Find where the given text appears and provide that cell's center as [x, y] coordinate. 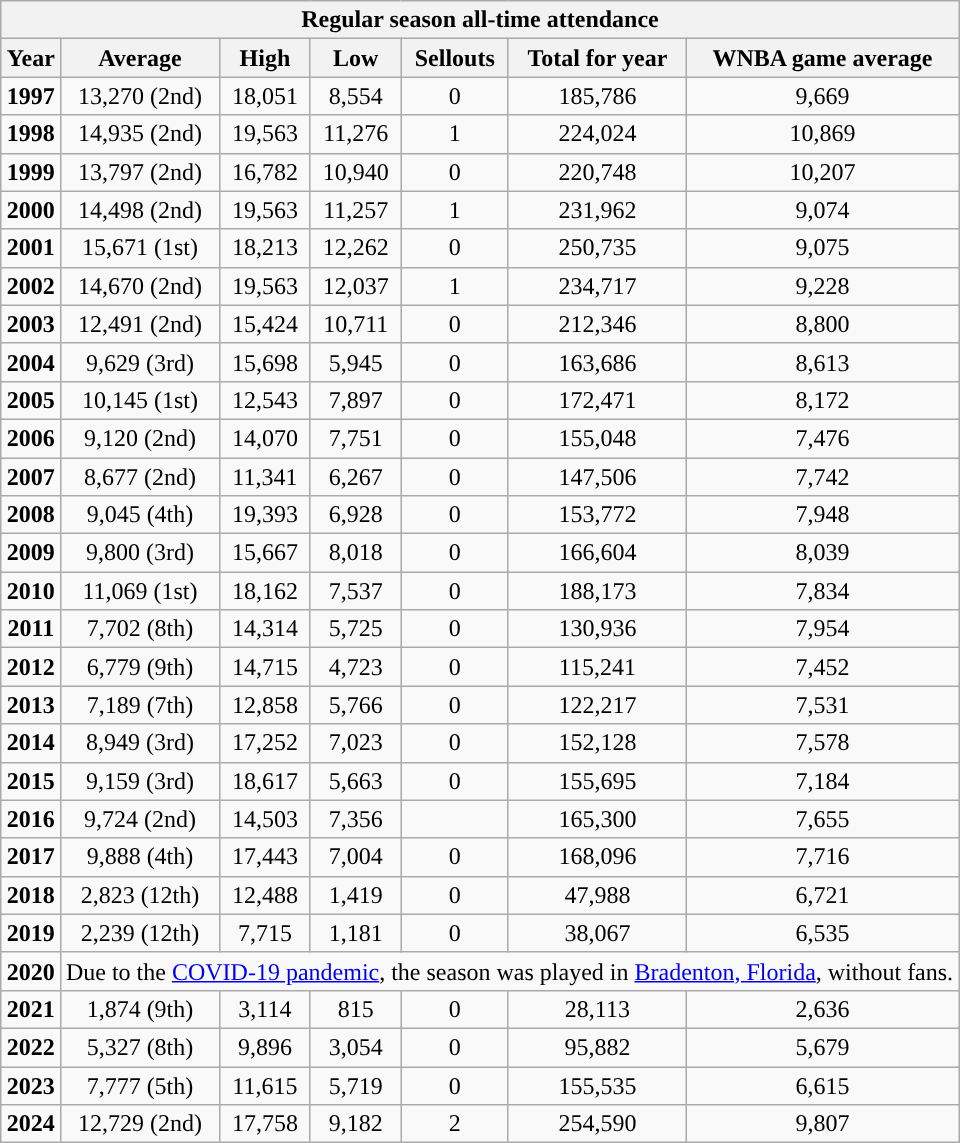
3,114 [266, 1009]
11,276 [356, 134]
14,503 [266, 819]
2008 [30, 515]
15,698 [266, 362]
10,940 [356, 172]
2024 [30, 1124]
18,617 [266, 781]
13,270 (2nd) [140, 96]
1999 [30, 172]
11,341 [266, 477]
9,888 (4th) [140, 857]
17,443 [266, 857]
7,531 [822, 705]
6,721 [822, 895]
115,241 [597, 667]
2009 [30, 553]
2011 [30, 629]
38,067 [597, 933]
2006 [30, 438]
15,424 [266, 324]
12,491 (2nd) [140, 324]
7,777 (5th) [140, 1085]
Average [140, 58]
8,018 [356, 553]
17,758 [266, 1124]
11,069 (1st) [140, 591]
2023 [30, 1085]
9,120 (2nd) [140, 438]
Sellouts [454, 58]
220,748 [597, 172]
14,070 [266, 438]
7,948 [822, 515]
7,452 [822, 667]
28,113 [597, 1009]
1,874 (9th) [140, 1009]
152,128 [597, 743]
1,419 [356, 895]
2005 [30, 400]
12,543 [266, 400]
224,024 [597, 134]
9,182 [356, 1124]
8,039 [822, 553]
5,679 [822, 1047]
2,823 (12th) [140, 895]
9,669 [822, 96]
185,786 [597, 96]
Low [356, 58]
High [266, 58]
12,262 [356, 248]
5,766 [356, 705]
10,711 [356, 324]
2021 [30, 1009]
165,300 [597, 819]
12,037 [356, 286]
8,677 (2nd) [140, 477]
250,735 [597, 248]
14,935 (2nd) [140, 134]
7,184 [822, 781]
2013 [30, 705]
2018 [30, 895]
6,779 (9th) [140, 667]
18,051 [266, 96]
7,356 [356, 819]
234,717 [597, 286]
7,476 [822, 438]
7,715 [266, 933]
147,506 [597, 477]
2004 [30, 362]
2000 [30, 210]
Year [30, 58]
5,725 [356, 629]
7,023 [356, 743]
WNBA game average [822, 58]
153,772 [597, 515]
2001 [30, 248]
9,896 [266, 1047]
6,615 [822, 1085]
10,207 [822, 172]
12,729 (2nd) [140, 1124]
7,655 [822, 819]
2007 [30, 477]
130,936 [597, 629]
212,346 [597, 324]
16,782 [266, 172]
6,928 [356, 515]
2012 [30, 667]
7,004 [356, 857]
172,471 [597, 400]
15,667 [266, 553]
2014 [30, 743]
168,096 [597, 857]
1998 [30, 134]
5,719 [356, 1085]
4,723 [356, 667]
1,181 [356, 933]
9,807 [822, 1124]
18,162 [266, 591]
2003 [30, 324]
7,751 [356, 438]
7,702 (8th) [140, 629]
12,858 [266, 705]
9,724 (2nd) [140, 819]
155,695 [597, 781]
8,554 [356, 96]
Due to the COVID-19 pandemic, the season was played in Bradenton, Florida, without fans. [509, 971]
2022 [30, 1047]
2002 [30, 286]
10,869 [822, 134]
2016 [30, 819]
9,800 (3rd) [140, 553]
254,590 [597, 1124]
7,537 [356, 591]
11,257 [356, 210]
815 [356, 1009]
2 [454, 1124]
166,604 [597, 553]
3,054 [356, 1047]
8,949 (3rd) [140, 743]
7,897 [356, 400]
9,074 [822, 210]
17,252 [266, 743]
47,988 [597, 895]
2010 [30, 591]
12,488 [266, 895]
2019 [30, 933]
7,578 [822, 743]
231,962 [597, 210]
95,882 [597, 1047]
122,217 [597, 705]
9,045 (4th) [140, 515]
5,663 [356, 781]
2015 [30, 781]
8,800 [822, 324]
9,075 [822, 248]
14,498 (2nd) [140, 210]
7,189 (7th) [140, 705]
Regular season all-time attendance [480, 20]
9,159 (3rd) [140, 781]
7,716 [822, 857]
155,535 [597, 1085]
10,145 (1st) [140, 400]
9,629 (3rd) [140, 362]
14,670 (2nd) [140, 286]
2,636 [822, 1009]
19,393 [266, 515]
8,613 [822, 362]
14,715 [266, 667]
6,267 [356, 477]
163,686 [597, 362]
8,172 [822, 400]
7,954 [822, 629]
5,945 [356, 362]
9,228 [822, 286]
15,671 (1st) [140, 248]
1997 [30, 96]
13,797 (2nd) [140, 172]
188,173 [597, 591]
5,327 (8th) [140, 1047]
14,314 [266, 629]
6,535 [822, 933]
2017 [30, 857]
18,213 [266, 248]
7,834 [822, 591]
Total for year [597, 58]
7,742 [822, 477]
11,615 [266, 1085]
155,048 [597, 438]
2,239 (12th) [140, 933]
2020 [30, 971]
